Search for the cell housing the specified text and yield its [X, Y] center coordinate. 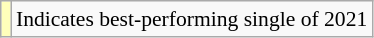
Indicates best-performing single of 2021 [192, 19]
